Return the [x, y] coordinate for the center point of the cell that contains the specified text.  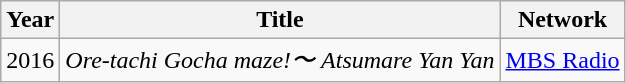
2016 [30, 60]
MBS Radio [562, 60]
Network [562, 20]
Year [30, 20]
Title [280, 20]
Ore-tachi Gocha maze!〜 Atsumare Yan Yan [280, 60]
